Identify which cell holds the provided text, then report its [X, Y] central coordinate. 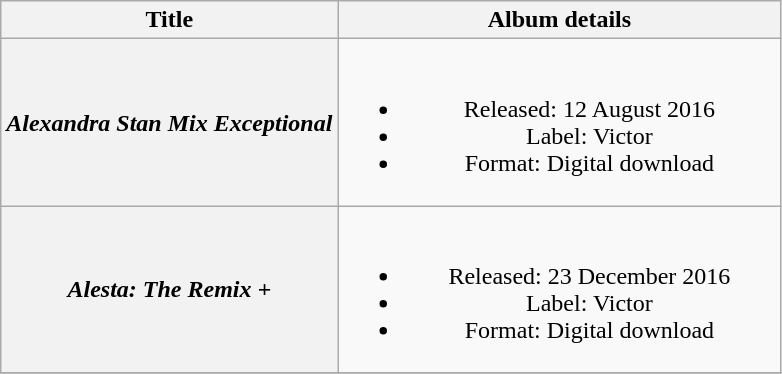
Title [170, 20]
Released: 23 December 2016Label: VictorFormat: Digital download [560, 290]
Released: 12 August 2016Label: VictorFormat: Digital download [560, 122]
Alexandra Stan Mix Exceptional [170, 122]
Album details [560, 20]
Alesta: The Remix + [170, 290]
